Return [x, y] of the center of cell containing provided text 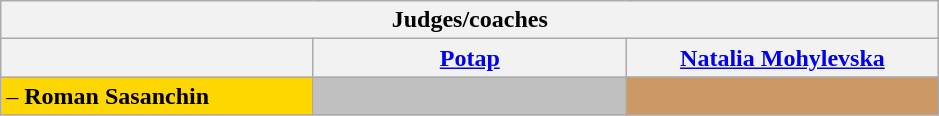
Judges/coaches [470, 20]
Potap [470, 58]
– Roman Sasanchin [158, 96]
Natalia Mohylevska [782, 58]
